Return [x, y] of the center of cell containing provided text 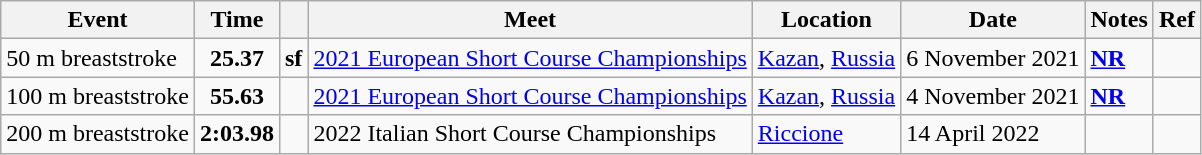
4 November 2021 [993, 96]
Date [993, 20]
2022 Italian Short Course Championships [530, 134]
200 m breaststroke [98, 134]
sf [293, 58]
Event [98, 20]
Meet [530, 20]
Location [826, 20]
Ref [1176, 20]
Riccione [826, 134]
25.37 [236, 58]
50 m breaststroke [98, 58]
55.63 [236, 96]
100 m breaststroke [98, 96]
6 November 2021 [993, 58]
2:03.98 [236, 134]
Time [236, 20]
14 April 2022 [993, 134]
Notes [1119, 20]
